Scan for the cell matching the given text and deliver its (X, Y) coordinate at center. 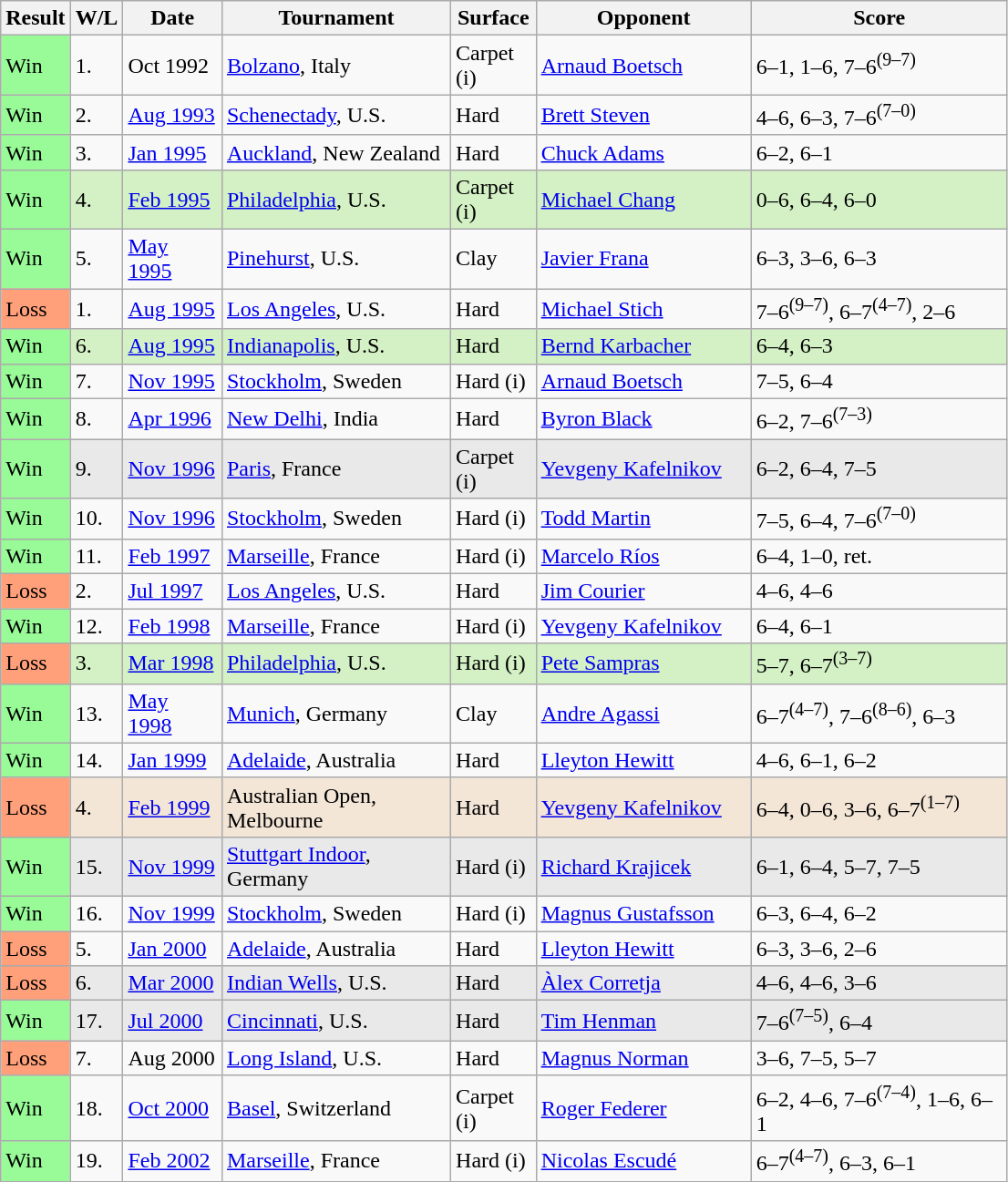
Roger Federer (643, 1108)
7–5, 6–4, 7–6(7–0) (879, 519)
4–6, 6–3, 7–6(7–0) (879, 115)
Bernd Karbacher (643, 346)
Feb 1995 (173, 199)
Tournament (335, 18)
Stuttgart Indoor, Germany (335, 866)
Long Island, U.S. (335, 1058)
Tim Henman (643, 1021)
May 1998 (173, 713)
Indian Wells, U.S. (335, 983)
New Delhi, India (335, 419)
Munich, Germany (335, 713)
Cincinnati, U.S. (335, 1021)
Nicolas Escudé (643, 1161)
Australian Open, Melbourne (335, 807)
W/L (97, 18)
0–6, 6–4, 6–0 (879, 199)
6–3, 3–6, 6–3 (879, 259)
Magnus Norman (643, 1058)
6–2, 4–6, 7–6(7–4), 1–6, 6–1 (879, 1108)
Oct 1992 (173, 66)
17. (97, 1021)
Magnus Gustafsson (643, 913)
4–6, 4–6 (879, 591)
Oct 2000 (173, 1108)
Pinehurst, U.S. (335, 259)
Javier Frana (643, 259)
9. (97, 468)
6–1, 6–4, 5–7, 7–5 (879, 866)
19. (97, 1161)
Jul 1997 (173, 591)
May 1995 (173, 259)
6–2, 6–1 (879, 152)
6–7(4–7), 7–6(8–6), 6–3 (879, 713)
16. (97, 913)
6–1, 1–6, 7–6(9–7) (879, 66)
Bolzano, Italy (335, 66)
Byron Black (643, 419)
18. (97, 1108)
Aug 2000 (173, 1058)
Marcelo Ríos (643, 556)
6–4, 6–1 (879, 626)
Surface (494, 18)
Feb 1999 (173, 807)
Andre Agassi (643, 713)
Date (173, 18)
Mar 2000 (173, 983)
5–7, 6–7(3–7) (879, 663)
6–7(4–7), 6–3, 6–1 (879, 1161)
Feb 1998 (173, 626)
7–6(7–5), 6–4 (879, 1021)
6–4, 0–6, 3–6, 6–7(1–7) (879, 807)
Basel, Switzerland (335, 1108)
Jul 2000 (173, 1021)
7–6(9–7), 6–7(4–7), 2–6 (879, 310)
Jan 1999 (173, 760)
13. (97, 713)
12. (97, 626)
Nov 1995 (173, 381)
Result (36, 18)
Richard Krajicek (643, 866)
Aug 1993 (173, 115)
8. (97, 419)
14. (97, 760)
Michael Chang (643, 199)
Paris, France (335, 468)
15. (97, 866)
4–6, 4–6, 3–6 (879, 983)
6–2, 7–6(7–3) (879, 419)
Àlex Corretja (643, 983)
10. (97, 519)
Schenectady, U.S. (335, 115)
Feb 2002 (173, 1161)
Indianapolis, U.S. (335, 346)
Michael Stich (643, 310)
Todd Martin (643, 519)
Opponent (643, 18)
Brett Steven (643, 115)
11. (97, 556)
Apr 1996 (173, 419)
Chuck Adams (643, 152)
Jim Courier (643, 591)
6–2, 6–4, 7–5 (879, 468)
3–6, 7–5, 5–7 (879, 1058)
Jan 2000 (173, 949)
Score (879, 18)
Pete Sampras (643, 663)
6–4, 6–3 (879, 346)
Auckland, New Zealand (335, 152)
Jan 1995 (173, 152)
Feb 1997 (173, 556)
6–3, 6–4, 6–2 (879, 913)
4–6, 6–1, 6–2 (879, 760)
Mar 1998 (173, 663)
6–3, 3–6, 2–6 (879, 949)
7–5, 6–4 (879, 381)
6–4, 1–0, ret. (879, 556)
